Return the (x, y) coordinate for the center point of the cell that contains the specified text.  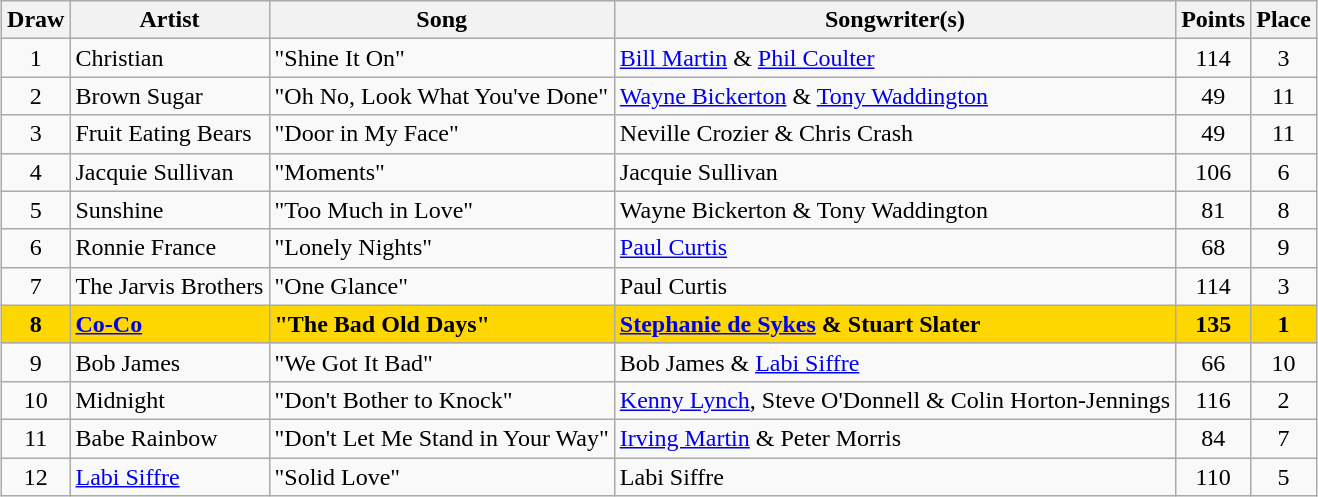
68 (1214, 248)
"Oh No, Look What You've Done" (442, 96)
Kenny Lynch, Steve O'Donnell & Colin Horton-Jennings (894, 400)
110 (1214, 477)
"One Glance" (442, 286)
Bill Martin & Phil Coulter (894, 58)
135 (1214, 324)
"Shine It On" (442, 58)
"Solid Love" (442, 477)
Midnight (170, 400)
The Jarvis Brothers (170, 286)
84 (1214, 438)
Neville Crozier & Chris Crash (894, 134)
Song (442, 20)
"We Got It Bad" (442, 362)
Babe Rainbow (170, 438)
Bob James (170, 362)
"Lonely Nights" (442, 248)
"The Bad Old Days" (442, 324)
Draw (36, 20)
"Don't Let Me Stand in Your Way" (442, 438)
66 (1214, 362)
"Moments" (442, 172)
Sunshine (170, 210)
"Door in My Face" (442, 134)
Brown Sugar (170, 96)
116 (1214, 400)
12 (36, 477)
Co-Co (170, 324)
"Too Much in Love" (442, 210)
106 (1214, 172)
Irving Martin & Peter Morris (894, 438)
Christian (170, 58)
Points (1214, 20)
81 (1214, 210)
Ronnie France (170, 248)
Songwriter(s) (894, 20)
Place (1284, 20)
Fruit Eating Bears (170, 134)
Bob James & Labi Siffre (894, 362)
Stephanie de Sykes & Stuart Slater (894, 324)
"Don't Bother to Knock" (442, 400)
4 (36, 172)
Artist (170, 20)
